From the cell containing the given text, extract its center point as [X, Y] coordinate. 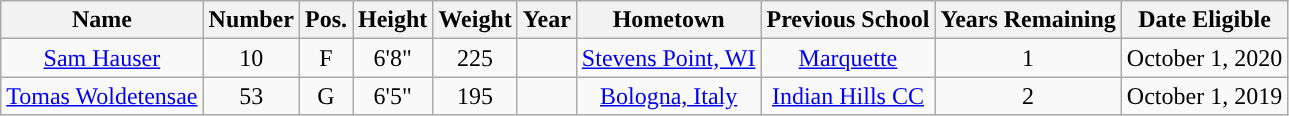
Number [251, 20]
Tomas Woldetensae [102, 96]
195 [475, 96]
Marquette [848, 58]
Weight [475, 20]
Years Remaining [1028, 20]
October 1, 2020 [1204, 58]
Year [546, 20]
F [326, 58]
1 [1028, 58]
6'8" [392, 58]
2 [1028, 96]
Date Eligible [1204, 20]
Indian Hills CC [848, 96]
Bologna, Italy [668, 96]
October 1, 2019 [1204, 96]
Height [392, 20]
Previous School [848, 20]
Name [102, 20]
Pos. [326, 20]
225 [475, 58]
6'5" [392, 96]
Hometown [668, 20]
G [326, 96]
Sam Hauser [102, 58]
10 [251, 58]
Stevens Point, WI [668, 58]
53 [251, 96]
